From the cell containing the given text, extract its center point as (x, y) coordinate. 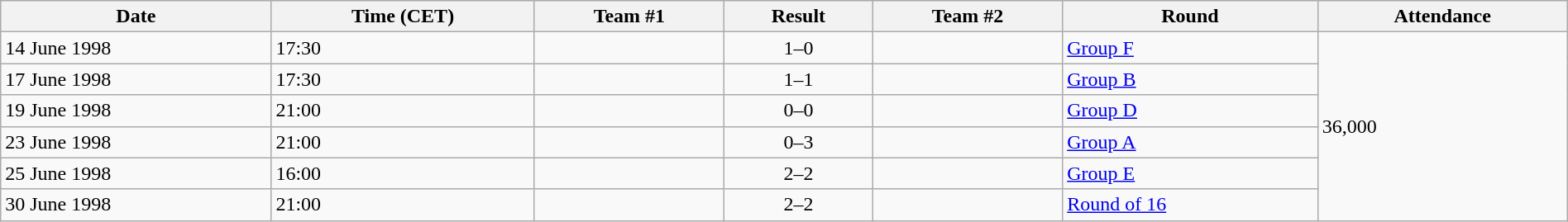
0–0 (799, 111)
16:00 (403, 173)
1–0 (799, 48)
Result (799, 17)
Group E (1190, 173)
30 June 1998 (136, 205)
Attendance (1442, 17)
Group F (1190, 48)
Group B (1190, 79)
1–1 (799, 79)
36,000 (1442, 126)
Time (CET) (403, 17)
25 June 1998 (136, 173)
Round of 16 (1190, 205)
23 June 1998 (136, 142)
Team #2 (968, 17)
19 June 1998 (136, 111)
Group A (1190, 142)
14 June 1998 (136, 48)
Date (136, 17)
0–3 (799, 142)
Team #1 (629, 17)
Round (1190, 17)
Group D (1190, 111)
17 June 1998 (136, 79)
